Find where the given text appears and provide that cell's center as [x, y] coordinate. 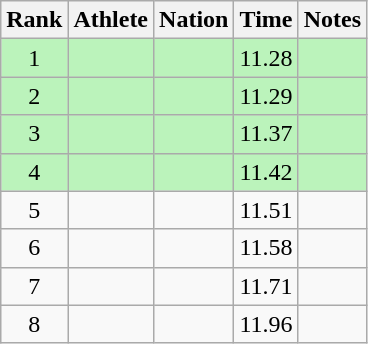
11.42 [266, 172]
6 [34, 248]
Notes [332, 20]
11.28 [266, 58]
4 [34, 172]
11.96 [266, 324]
11.71 [266, 286]
Athlete [111, 20]
11.58 [266, 248]
5 [34, 210]
7 [34, 286]
Nation [194, 20]
3 [34, 134]
8 [34, 324]
1 [34, 58]
11.51 [266, 210]
2 [34, 96]
Time [266, 20]
11.29 [266, 96]
11.37 [266, 134]
Rank [34, 20]
